Pinpoint the cell where the given text exists, returning its [x, y] midpoint coordinate. 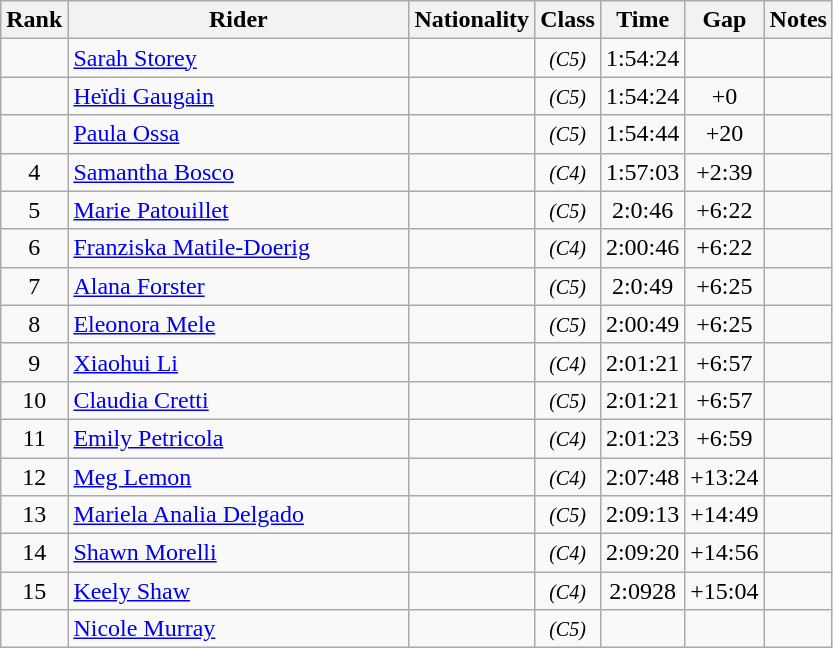
Mariela Analia Delgado [238, 515]
10 [34, 400]
Franziska Matile-Doerig [238, 248]
Rank [34, 20]
Xiaohui Li [238, 362]
2:07:48 [642, 477]
2:0:46 [642, 210]
2:0928 [642, 591]
+14:56 [724, 553]
15 [34, 591]
1:57:03 [642, 172]
Heïdi Gaugain [238, 96]
13 [34, 515]
11 [34, 438]
Marie Patouillet [238, 210]
+13:24 [724, 477]
+14:49 [724, 515]
Emily Petricola [238, 438]
2:01:23 [642, 438]
Claudia Cretti [238, 400]
Keely Shaw [238, 591]
12 [34, 477]
Gap [724, 20]
+15:04 [724, 591]
4 [34, 172]
5 [34, 210]
7 [34, 286]
Samantha Bosco [238, 172]
8 [34, 324]
Sarah Storey [238, 58]
9 [34, 362]
Nicole Murray [238, 629]
2:0:49 [642, 286]
6 [34, 248]
Alana Forster [238, 286]
2:00:46 [642, 248]
14 [34, 553]
Nationality [472, 20]
Eleonora Mele [238, 324]
Paula Ossa [238, 134]
2:00:49 [642, 324]
1:54:44 [642, 134]
Shawn Morelli [238, 553]
Time [642, 20]
Meg Lemon [238, 477]
+20 [724, 134]
2:09:20 [642, 553]
Class [568, 20]
+2:39 [724, 172]
+6:59 [724, 438]
Rider [238, 20]
+0 [724, 96]
2:09:13 [642, 515]
Notes [798, 20]
